Find where the given text appears and provide that cell's center as [x, y] coordinate. 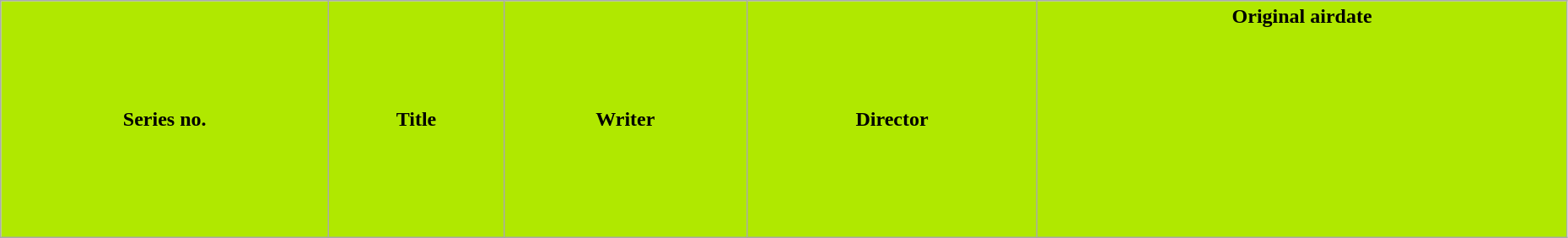
Title [417, 120]
Writer [625, 120]
Series no. [165, 120]
Original airdate [1302, 120]
Director [892, 120]
